Return the (X, Y) coordinate for the center point of the cell that contains the specified text.  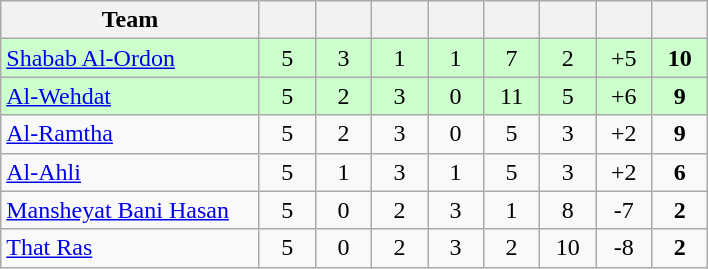
+6 (624, 96)
Al-Ahli (130, 172)
-8 (624, 248)
+5 (624, 58)
-7 (624, 210)
Al-Ramtha (130, 134)
6 (680, 172)
Shabab Al-Ordon (130, 58)
Mansheyat Bani Hasan (130, 210)
8 (568, 210)
That Ras (130, 248)
Team (130, 20)
7 (512, 58)
Al-Wehdat (130, 96)
11 (512, 96)
